Detect which cell encompasses the target text, then output its (X, Y) center coordinate. 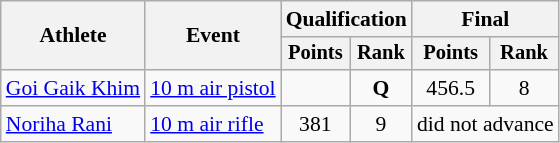
did not advance (486, 124)
Final (486, 19)
Q (381, 88)
10 m air pistol (212, 88)
Athlete (73, 36)
381 (316, 124)
Goi Gaik Khim (73, 88)
Qualification (346, 19)
10 m air rifle (212, 124)
9 (381, 124)
8 (524, 88)
Event (212, 36)
456.5 (450, 88)
Noriha Rani (73, 124)
